Provide the (x, y) coordinate of the cell's center where the given text is located.  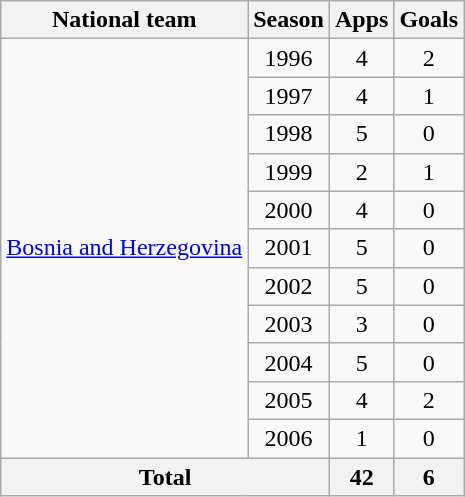
1999 (289, 172)
2006 (289, 438)
1997 (289, 96)
2005 (289, 400)
1998 (289, 134)
42 (361, 477)
2002 (289, 286)
1996 (289, 58)
Bosnia and Herzegovina (124, 248)
National team (124, 20)
2000 (289, 210)
2003 (289, 324)
Apps (361, 20)
2001 (289, 248)
2004 (289, 362)
Goals (429, 20)
Total (166, 477)
6 (429, 477)
Season (289, 20)
3 (361, 324)
